Pinpoint the cell where the given text exists, returning its (x, y) midpoint coordinate. 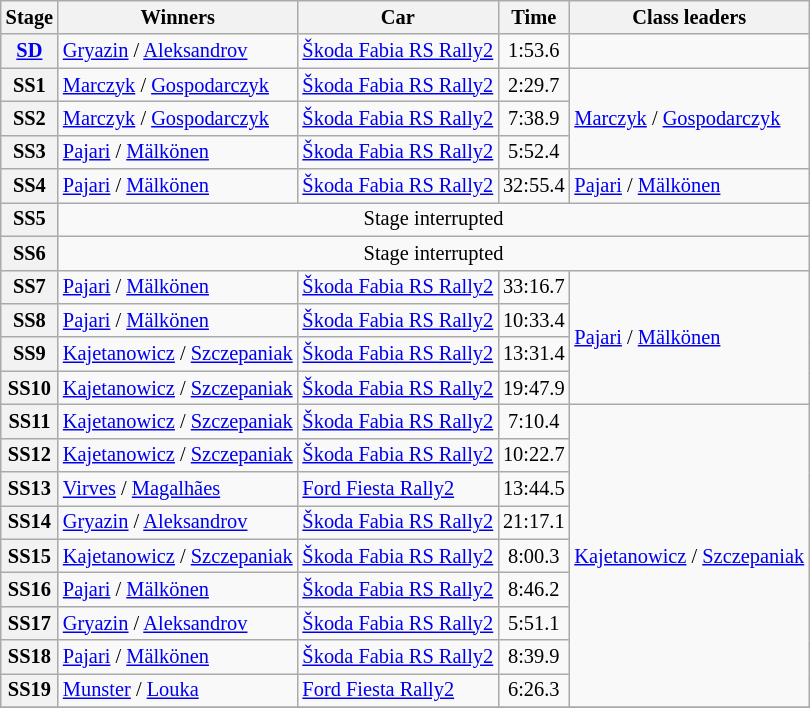
SS18 (30, 657)
8:39.9 (534, 657)
13:31.4 (534, 354)
Munster / Louka (178, 690)
SD (30, 51)
19:47.9 (534, 388)
10:33.4 (534, 320)
8:46.2 (534, 589)
Time (534, 17)
SS11 (30, 421)
SS14 (30, 522)
33:16.7 (534, 287)
SS12 (30, 455)
SS8 (30, 320)
SS16 (30, 589)
5:51.1 (534, 623)
SS5 (30, 219)
SS6 (30, 253)
7:38.9 (534, 118)
SS1 (30, 85)
6:26.3 (534, 690)
13:44.5 (534, 489)
32:55.4 (534, 186)
SS2 (30, 118)
21:17.1 (534, 522)
2:29.7 (534, 85)
SS17 (30, 623)
Virves / Magalhães (178, 489)
SS9 (30, 354)
SS13 (30, 489)
7:10.4 (534, 421)
5:52.4 (534, 152)
SS19 (30, 690)
SS3 (30, 152)
SS7 (30, 287)
SS4 (30, 186)
Class leaders (689, 17)
SS15 (30, 556)
1:53.6 (534, 51)
Winners (178, 17)
10:22.7 (534, 455)
SS10 (30, 388)
Stage (30, 17)
8:00.3 (534, 556)
Car (398, 17)
